Identify which cell holds the provided text, then report its (x, y) central coordinate. 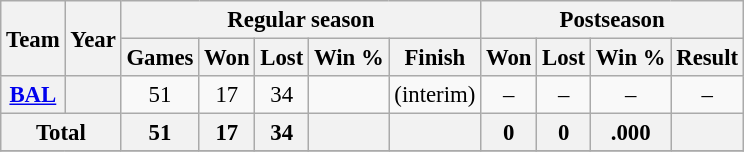
Result (708, 58)
Year (93, 38)
Postseason (612, 20)
Total (61, 133)
.000 (630, 133)
(interim) (435, 95)
Games (160, 58)
Finish (435, 58)
Team (33, 38)
Regular season (301, 20)
BAL (33, 95)
